From the cell containing the given text, extract its center point as (x, y) coordinate. 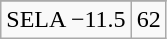
SELA −11.5 (66, 20)
62 (148, 20)
